Detect which cell encompasses the target text, then output its (x, y) center coordinate. 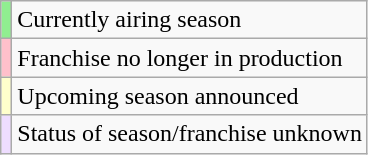
Currently airing season (190, 20)
Franchise no longer in production (190, 58)
Upcoming season announced (190, 96)
Status of season/franchise unknown (190, 134)
